Find where the given text appears and provide that cell's center as (X, Y) coordinate. 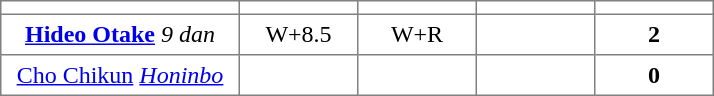
W+R (417, 34)
Hideo Otake 9 dan (120, 34)
0 (654, 75)
Cho Chikun Honinbo (120, 75)
W+8.5 (298, 34)
2 (654, 34)
